Provide the [x, y] coordinate of the cell's center where the given text is located.  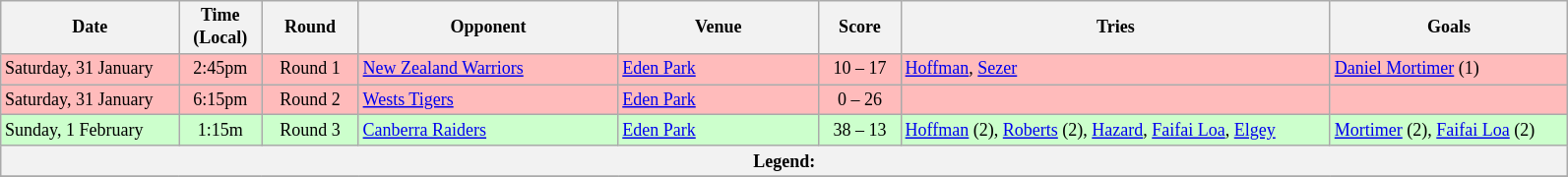
Round 3 [311, 130]
New Zealand Warriors [488, 69]
Wests Tigers [488, 100]
Tries [1115, 28]
Score [860, 28]
Time (Local) [220, 28]
Mortimer (2), Faifai Loa (2) [1449, 130]
Date [91, 28]
10 – 17 [860, 69]
Canberra Raiders [488, 130]
Venue [719, 28]
Round 1 [311, 69]
Sunday, 1 February [91, 130]
6:15pm [220, 100]
Round 2 [311, 100]
Opponent [488, 28]
2:45pm [220, 69]
Goals [1449, 28]
38 – 13 [860, 130]
1:15m [220, 130]
0 – 26 [860, 100]
Round [311, 28]
Daniel Mortimer (1) [1449, 69]
Hoffman, Sezer [1115, 69]
Hoffman (2), Roberts (2), Hazard, Faifai Loa, Elgey [1115, 130]
Legend: [784, 161]
